Output the [X, Y] coordinate of the center of the cell containing the given text.  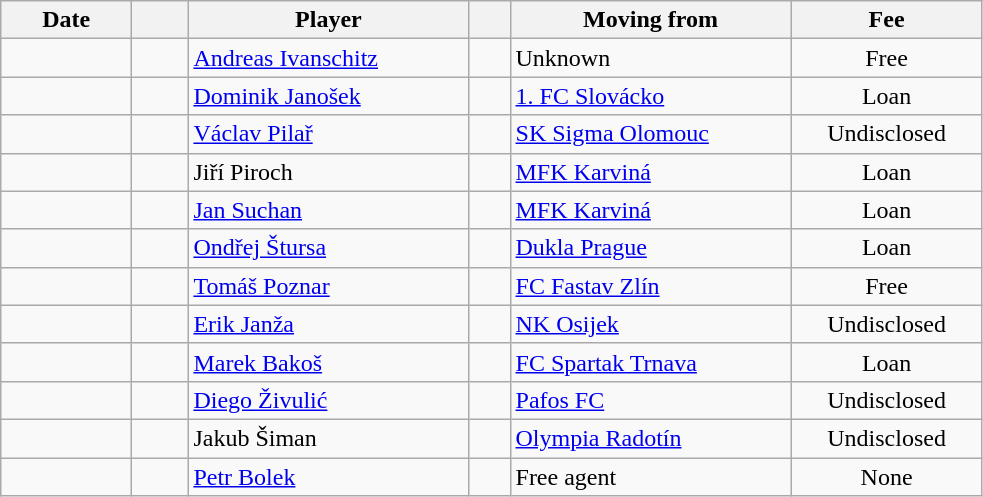
Jakub Šiman [328, 438]
Fee [886, 20]
Erik Janža [328, 324]
Player [328, 20]
Pafos FC [650, 400]
Olympia Radotín [650, 438]
Ondřej Štursa [328, 248]
1. FC Slovácko [650, 96]
SK Sigma Olomouc [650, 134]
Andreas Ivanschitz [328, 58]
Jan Suchan [328, 210]
Václav Pilař [328, 134]
Tomáš Poznar [328, 286]
Petr Bolek [328, 477]
FC Fastav Zlín [650, 286]
Unknown [650, 58]
Moving from [650, 20]
Jiří Piroch [328, 172]
NK Osijek [650, 324]
Date [66, 20]
FC Spartak Trnava [650, 362]
Diego Živulić [328, 400]
Marek Bakoš [328, 362]
Dominik Janošek [328, 96]
Dukla Prague [650, 248]
None [886, 477]
Free agent [650, 477]
